Identify which cell holds the provided text, then report its (x, y) central coordinate. 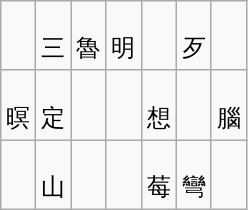
彎 (194, 175)
明 (124, 36)
暝 (18, 105)
山 (54, 175)
想 (158, 105)
定 (54, 105)
三 (54, 36)
歹 (194, 36)
腦 (228, 105)
莓 (158, 175)
魯 (88, 36)
